Scan for the cell matching the given text and deliver its [X, Y] coordinate at center. 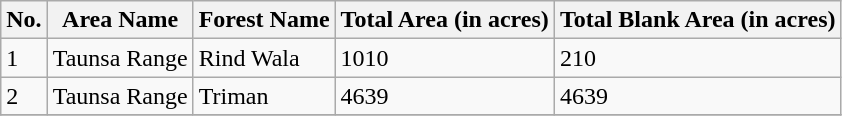
1 [24, 58]
210 [698, 58]
Total Blank Area (in acres) [698, 20]
Triman [264, 96]
1010 [444, 58]
Area Name [120, 20]
2 [24, 96]
Forest Name [264, 20]
No. [24, 20]
Total Area (in acres) [444, 20]
Rind Wala [264, 58]
